Determine the [x, y] coordinate at the center of the cell enclosing the given text.  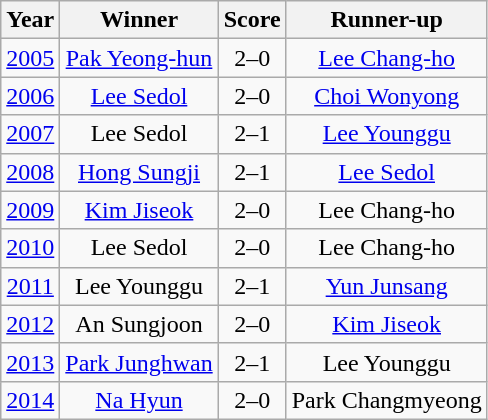
2006 [30, 96]
2011 [30, 286]
2008 [30, 172]
2009 [30, 210]
Hong Sungji [139, 172]
Pak Yeong-hun [139, 58]
2010 [30, 248]
Year [30, 20]
Park Changmyeong [386, 400]
Choi Wonyong [386, 96]
Winner [139, 20]
Yun Junsang [386, 286]
Park Junghwan [139, 362]
2007 [30, 134]
Na Hyun [139, 400]
2013 [30, 362]
Score [252, 20]
2005 [30, 58]
An Sungjoon [139, 324]
2012 [30, 324]
Runner-up [386, 20]
2014 [30, 400]
